Capture the cell that displays the provided text and extract its [X, Y] central coordinate. 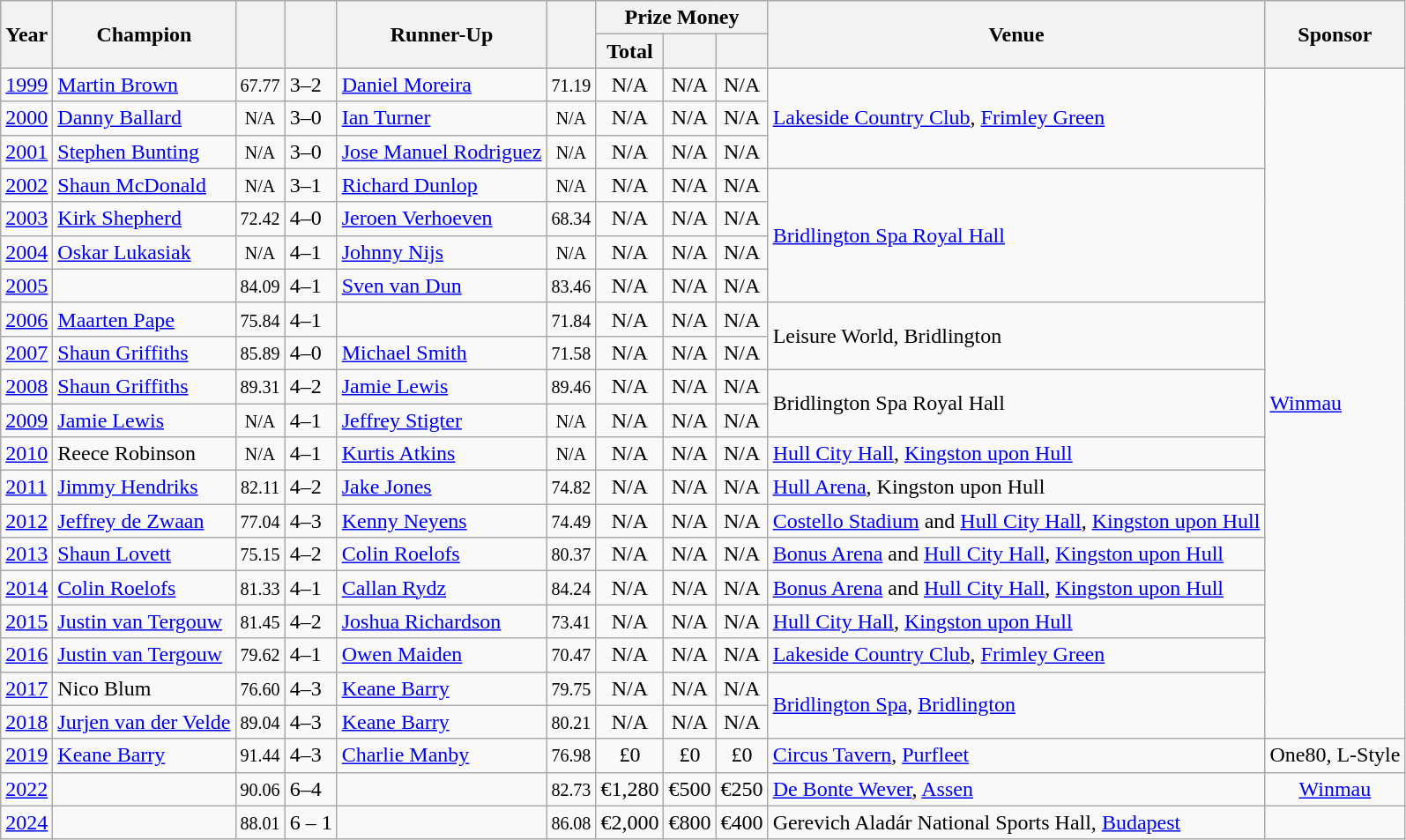
71.84 [571, 319]
Prize Money [682, 18]
76.60 [260, 688]
Sven van Dun [442, 286]
Shaun McDonald [145, 185]
Leisure World, Bridlington [1016, 336]
80.21 [571, 722]
2014 [26, 588]
2022 [26, 789]
86.08 [571, 822]
Jake Jones [442, 487]
2015 [26, 621]
Shaun Lovett [145, 554]
Michael Smith [442, 353]
Year [26, 34]
2002 [26, 185]
72.42 [260, 219]
Sponsor [1335, 34]
€2,000 [629, 822]
85.89 [260, 353]
Charlie Manby [442, 755]
2007 [26, 353]
2016 [26, 655]
Martin Brown [145, 85]
81.45 [260, 621]
3–1 [310, 185]
67.77 [260, 85]
Kurtis Atkins [442, 454]
Hull Arena, Kingston upon Hull [1016, 487]
Stephen Bunting [145, 152]
Oskar Lukasiak [145, 252]
88.01 [260, 822]
2010 [26, 454]
2018 [26, 722]
2012 [26, 521]
79.62 [260, 655]
2024 [26, 822]
Reece Robinson [145, 454]
74.49 [571, 521]
74.82 [571, 487]
2006 [26, 319]
2019 [26, 755]
Jeffrey Stigter [442, 420]
6 – 1 [310, 822]
Johnny Nijs [442, 252]
2000 [26, 118]
89.04 [260, 722]
Jimmy Hendriks [145, 487]
2013 [26, 554]
2011 [26, 487]
70.47 [571, 655]
Danny Ballard [145, 118]
Jose Manuel Rodriguez [442, 152]
Total [629, 51]
€1,280 [629, 789]
Champion [145, 34]
90.06 [260, 789]
De Bonte Wever, Assen [1016, 789]
One80, L-Style [1335, 755]
76.98 [571, 755]
€800 [689, 822]
82.11 [260, 487]
Runner-Up [442, 34]
Kirk Shepherd [145, 219]
€250 [742, 789]
75.84 [260, 319]
2005 [26, 286]
75.15 [260, 554]
2001 [26, 152]
Ian Turner [442, 118]
83.46 [571, 286]
Richard Dunlop [442, 185]
3–2 [310, 85]
89.46 [571, 386]
€500 [689, 789]
6–4 [310, 789]
Gerevich Aladár National Sports Hall, Budapest [1016, 822]
2003 [26, 219]
Joshua Richardson [442, 621]
2017 [26, 688]
Maarten Pape [145, 319]
1999 [26, 85]
€400 [742, 822]
Jeroen Verhoeven [442, 219]
91.44 [260, 755]
Jurjen van der Velde [145, 722]
Bridlington Spa, Bridlington [1016, 705]
82.73 [571, 789]
Callan Rydz [442, 588]
Circus Tavern, Purfleet [1016, 755]
Daniel Moreira [442, 85]
71.58 [571, 353]
81.33 [260, 588]
84.24 [571, 588]
84.09 [260, 286]
2009 [26, 420]
68.34 [571, 219]
71.19 [571, 85]
79.75 [571, 688]
Costello Stadium and Hull City Hall, Kingston upon Hull [1016, 521]
2004 [26, 252]
2008 [26, 386]
Kenny Neyens [442, 521]
73.41 [571, 621]
Nico Blum [145, 688]
Owen Maiden [442, 655]
Jeffrey de Zwaan [145, 521]
80.37 [571, 554]
89.31 [260, 386]
Venue [1016, 34]
77.04 [260, 521]
